Find where the given text appears and provide that cell's center as (x, y) coordinate. 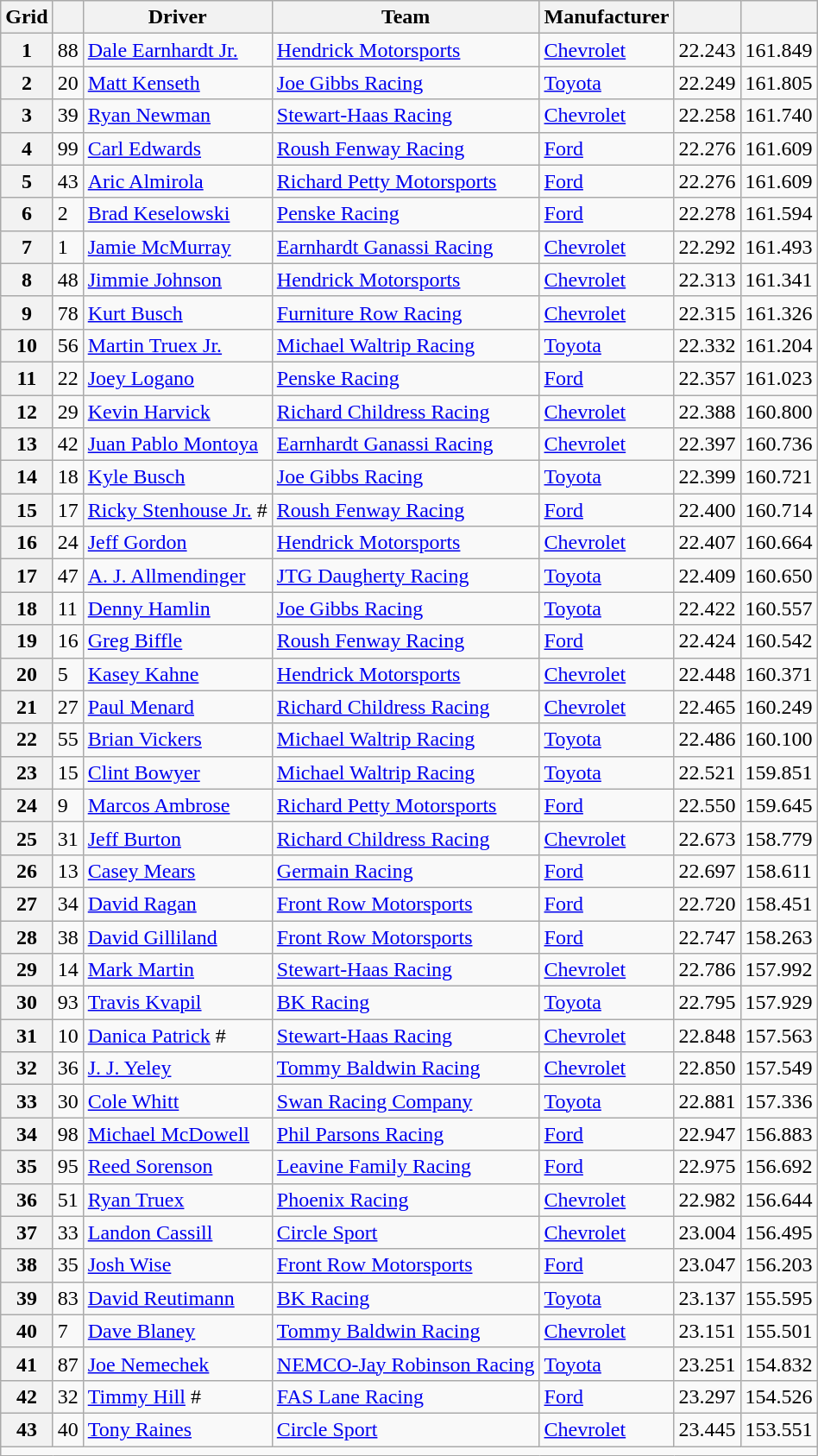
22.521 (708, 772)
Brad Keselowski (178, 214)
22.332 (708, 345)
154.832 (778, 1364)
Carl Edwards (178, 148)
41 (27, 1364)
Jeff Burton (178, 838)
22.424 (708, 641)
155.501 (778, 1331)
160.371 (778, 674)
23.004 (708, 1232)
157.336 (778, 1101)
19 (27, 641)
Ryan Truex (178, 1200)
Furniture Row Racing (406, 312)
Martin Truex Jr. (178, 345)
Denny Hamlin (178, 608)
Grid (27, 17)
Ricky Stenhouse Jr. # (178, 510)
Cole Whitt (178, 1101)
160.650 (778, 576)
22.975 (708, 1167)
Paul Menard (178, 707)
Brian Vickers (178, 740)
28 (27, 936)
22.397 (708, 444)
161.740 (778, 116)
Swan Racing Company (406, 1101)
22.947 (708, 1134)
Michael McDowell (178, 1134)
23.137 (708, 1298)
Greg Biffle (178, 641)
26 (27, 871)
Kurt Busch (178, 312)
22.982 (708, 1200)
37 (27, 1232)
22.697 (708, 871)
Manufacturer (607, 17)
22.409 (708, 576)
22.388 (708, 412)
Matt Kenseth (178, 83)
22.486 (708, 740)
23.251 (708, 1364)
156.692 (778, 1167)
22.243 (708, 50)
Aric Almirola (178, 181)
99 (67, 148)
160.736 (778, 444)
22.465 (708, 707)
23 (27, 772)
NEMCO-Jay Robinson Racing (406, 1364)
23.047 (708, 1265)
Clint Bowyer (178, 772)
157.929 (778, 1003)
Tony Raines (178, 1429)
157.549 (778, 1068)
22.550 (708, 805)
Leavine Family Racing (406, 1167)
Kyle Busch (178, 477)
22.786 (708, 970)
Marcos Ambrose (178, 805)
159.645 (778, 805)
Team (406, 17)
95 (67, 1167)
22.407 (708, 543)
160.721 (778, 477)
22.315 (708, 312)
22.399 (708, 477)
Phil Parsons Racing (406, 1134)
Jamie McMurray (178, 247)
83 (67, 1298)
David Gilliland (178, 936)
Kevin Harvick (178, 412)
Joe Nemechek (178, 1364)
Casey Mears (178, 871)
21 (27, 707)
22.747 (708, 936)
93 (67, 1003)
155.595 (778, 1298)
22.278 (708, 214)
22.720 (708, 904)
22.881 (708, 1101)
Reed Sorenson (178, 1167)
J. J. Yeley (178, 1068)
159.851 (778, 772)
12 (27, 412)
Kasey Kahne (178, 674)
48 (67, 280)
22.422 (708, 608)
161.326 (778, 312)
22.850 (708, 1068)
A. J. Allmendinger (178, 576)
Danica Patrick # (178, 1036)
Juan Pablo Montoya (178, 444)
156.495 (778, 1232)
Jeff Gordon (178, 543)
158.263 (778, 936)
56 (67, 345)
23.445 (708, 1429)
158.611 (778, 871)
Phoenix Racing (406, 1200)
161.493 (778, 247)
22.795 (708, 1003)
8 (27, 280)
JTG Daugherty Racing (406, 576)
157.563 (778, 1036)
160.714 (778, 510)
160.542 (778, 641)
22.400 (708, 510)
156.644 (778, 1200)
Josh Wise (178, 1265)
22.258 (708, 116)
Landon Cassill (178, 1232)
158.451 (778, 904)
22.249 (708, 83)
Timmy Hill # (178, 1396)
161.341 (778, 280)
4 (27, 148)
156.883 (778, 1134)
161.849 (778, 50)
23.151 (708, 1331)
Dave Blaney (178, 1331)
22.448 (708, 674)
Dale Earnhardt Jr. (178, 50)
Driver (178, 17)
161.805 (778, 83)
22.292 (708, 247)
David Ragan (178, 904)
98 (67, 1134)
Mark Martin (178, 970)
25 (27, 838)
158.779 (778, 838)
Jimmie Johnson (178, 280)
156.203 (778, 1265)
22.313 (708, 280)
160.664 (778, 543)
154.526 (778, 1396)
Germain Racing (406, 871)
47 (67, 576)
161.204 (778, 345)
FAS Lane Racing (406, 1396)
160.100 (778, 740)
Ryan Newman (178, 116)
161.023 (778, 378)
David Reutimann (178, 1298)
Travis Kvapil (178, 1003)
6 (27, 214)
160.557 (778, 608)
22.848 (708, 1036)
160.800 (778, 412)
153.551 (778, 1429)
78 (67, 312)
161.594 (778, 214)
51 (67, 1200)
22.673 (708, 838)
88 (67, 50)
22.357 (708, 378)
87 (67, 1364)
157.992 (778, 970)
160.249 (778, 707)
23.297 (708, 1396)
Joey Logano (178, 378)
55 (67, 740)
3 (27, 116)
